Locate the cell with the specified text and output its (x, y) center coordinate. 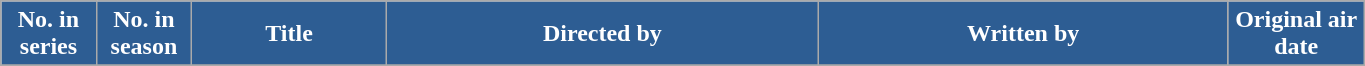
Directed by (602, 34)
Written by (1023, 34)
No. inseries (48, 34)
Original air date (1296, 34)
No. inseason (144, 34)
Title (290, 34)
